Output the [x, y] coordinate of the center of the cell containing the given text.  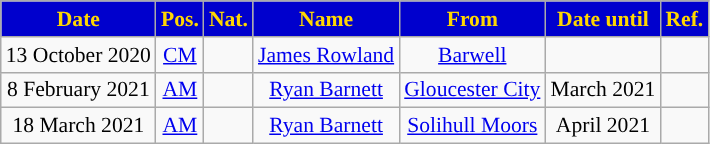
CM [180, 55]
8 February 2021 [78, 90]
James Rowland [326, 55]
13 October 2020 [78, 55]
Date until [602, 19]
Barwell [472, 55]
April 2021 [602, 126]
From [472, 19]
18 March 2021 [78, 126]
Ref. [684, 19]
Name [326, 19]
Nat. [228, 19]
Solihull Moors [472, 126]
Date [78, 19]
March 2021 [602, 90]
Pos. [180, 19]
Gloucester City [472, 90]
